Return [x, y] of the center of cell containing provided text 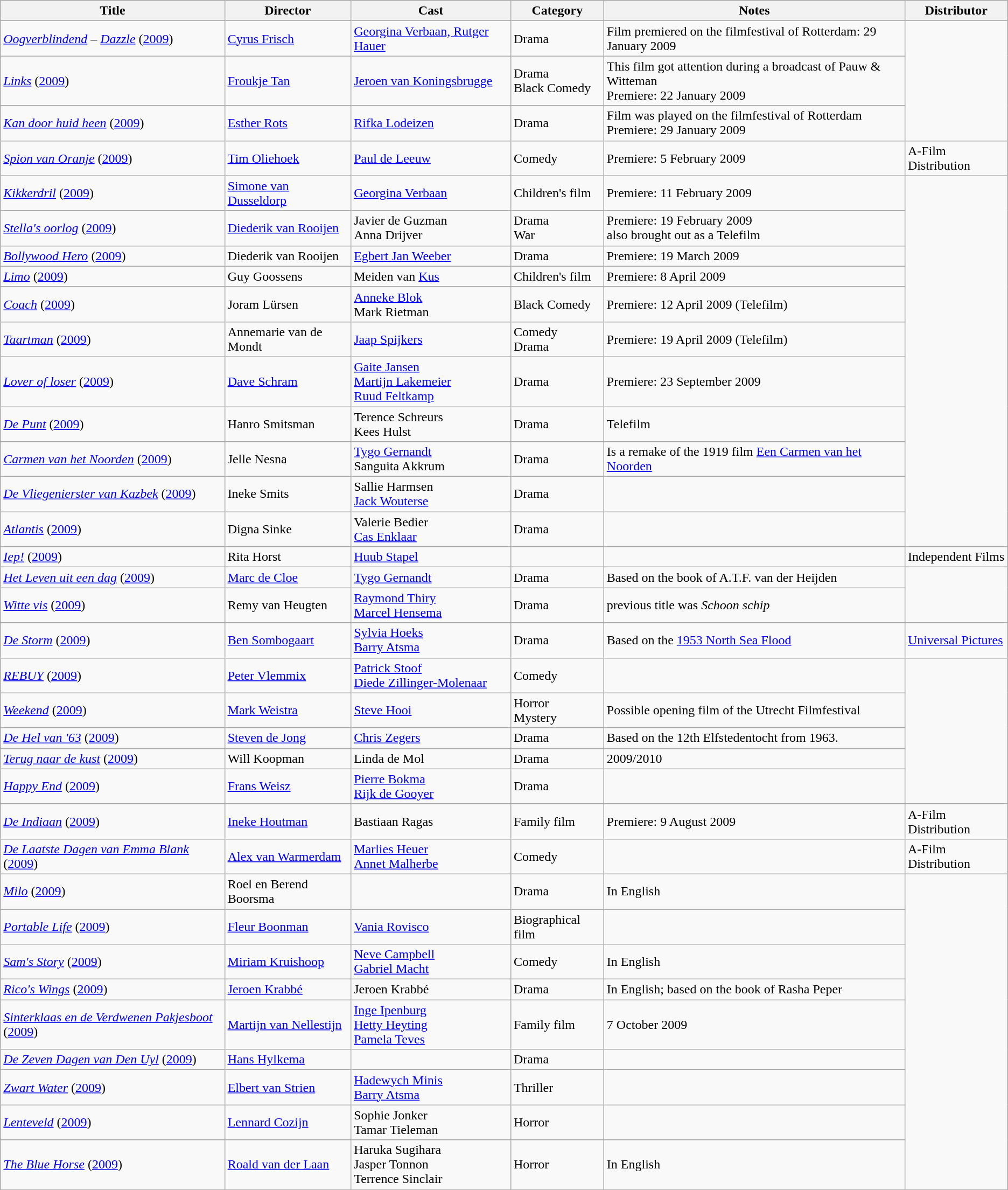
Remy van Heugten [288, 606]
Happy End (2009) [113, 787]
Valerie BedierCas Enklaar [431, 529]
Pierre BokmaRijk de Gooyer [431, 787]
Froukje Tan [288, 81]
Premiere: 19 March 2009 [754, 256]
Coach (2009) [113, 304]
ComedyDrama [557, 339]
Weekend (2009) [113, 710]
Digna Sinke [288, 529]
This film got attention during a broadcast of Pauw & WittemanPremiere: 22 January 2009 [754, 81]
Linda de Mol [431, 758]
Category [557, 11]
De Hel van '63 (2009) [113, 738]
Black Comedy [557, 304]
De Zeven Dagen van Den Uyl (2009) [113, 1060]
Rico's Wings (2009) [113, 990]
De Indiaan (2009) [113, 821]
Steven de Jong [288, 738]
Sylvia HoeksBarry Atsma [431, 640]
De Punt (2009) [113, 423]
Raymond ThiryMarcel Hensema [431, 606]
Based on the 12th Elfstedentocht from 1963. [754, 738]
Tygo Gernandt [431, 577]
Anneke BlokMark Rietman [431, 304]
previous title was Schoon schip [754, 606]
Miriam Kruishoop [288, 962]
Dave Schram [288, 381]
Kan door huid heen (2009) [113, 123]
Jelle Nesna [288, 459]
Premiere: 19 February 2009also brought out as a Telefilm [754, 228]
Limo (2009) [113, 276]
Inge IpenburgHetty HeytingPamela Teves [431, 1025]
Lover of loser (2009) [113, 381]
Tygo GernandtSanguita Akkrum [431, 459]
Egbert Jan Weeber [431, 256]
Biographical film [557, 927]
Witte vis (2009) [113, 606]
Meiden van Kus [431, 276]
Distributor [956, 11]
Bollywood Hero (2009) [113, 256]
Carmen van het Noorden (2009) [113, 459]
Taartman (2009) [113, 339]
Terug naar de kust (2009) [113, 758]
Premiere: 23 September 2009 [754, 381]
Premiere: 9 August 2009 [754, 821]
Het Leven uit een dag (2009) [113, 577]
Roel en Berend Boorsma [288, 891]
Notes [754, 11]
Marlies HeuerAnnet Malherbe [431, 857]
Mark Weistra [288, 710]
Frans Weisz [288, 787]
2009/2010 [754, 758]
Ben Sombogaart [288, 640]
Peter Vlemmix [288, 676]
Universal Pictures [956, 640]
Film was played on the filmfestival of RotterdamPremiere: 29 January 2009 [754, 123]
Ineke Houtman [288, 821]
Hanro Smitsman [288, 423]
Terence SchreursKees Hulst [431, 423]
Chris Zegers [431, 738]
DramaWar [557, 228]
Vania Rovisco [431, 927]
Huub Stapel [431, 557]
Joram Lürsen [288, 304]
Esther Rots [288, 123]
DramaBlack Comedy [557, 81]
In English; based on the book of Rasha Peper [754, 990]
Lenteveld (2009) [113, 1123]
De Vliegenierster van Kazbek (2009) [113, 495]
Thriller [557, 1087]
Based on the book of A.T.F. van der Heijden [754, 577]
Roald van der Laan [288, 1165]
Bastiaan Ragas [431, 821]
Cyrus Frisch [288, 39]
Simone van Dusseldorp [288, 193]
Javier de GuzmanAnna Drijver [431, 228]
Steve Hooi [431, 710]
Spion van Oranje (2009) [113, 158]
The Blue Horse (2009) [113, 1165]
Oogverblindend – Dazzle (2009) [113, 39]
Kikkerdril (2009) [113, 193]
REBUY (2009) [113, 676]
Milo (2009) [113, 891]
Possible opening film of the Utrecht Filmfestival [754, 710]
Premiere: 12 April 2009 (Telefilm) [754, 304]
Lennard Cozijn [288, 1123]
Premiere: 5 February 2009 [754, 158]
Will Koopman [288, 758]
Zwart Water (2009) [113, 1087]
Rita Horst [288, 557]
Hadewych MinisBarry Atsma [431, 1087]
Links (2009) [113, 81]
Martijn van Nellestijn [288, 1025]
Jeroen van Koningsbrugge [431, 81]
Based on the 1953 North Sea Flood [754, 640]
Marc de Cloe [288, 577]
Atlantis (2009) [113, 529]
Elbert van Strien [288, 1087]
Rifka Lodeizen [431, 123]
Iep! (2009) [113, 557]
Sophie JonkerTamar Tieleman [431, 1123]
Tim Oliehoek [288, 158]
Cast [431, 11]
Sam's Story (2009) [113, 962]
Director [288, 11]
Film premiered on the filmfestival of Rotterdam: 29 January 2009 [754, 39]
Premiere: 8 April 2009 [754, 276]
Neve CampbellGabriel Macht [431, 962]
Georgina Verbaan, Rutger Hauer [431, 39]
Independent Films [956, 557]
Jaap Spijkers [431, 339]
Fleur Boonman [288, 927]
Telefilm [754, 423]
Gaite JansenMartijn LakemeierRuud Feltkamp [431, 381]
De Storm (2009) [113, 640]
Sinterklaas en de Verdwenen Pakjesboot (2009) [113, 1025]
Premiere: 11 February 2009 [754, 193]
Annemarie van de Mondt [288, 339]
Patrick StoofDiede Zillinger-Molenaar [431, 676]
7 October 2009 [754, 1025]
Haruka SugiharaJasper TonnonTerrence Sinclair [431, 1165]
Hans Hylkema [288, 1060]
Paul de Leeuw [431, 158]
Guy Goossens [288, 276]
HorrorMystery [557, 710]
Stella's oorlog (2009) [113, 228]
Alex van Warmerdam [288, 857]
Sallie HarmsenJack Wouterse [431, 495]
De Laatste Dagen van Emma Blank (2009) [113, 857]
Is a remake of the 1919 film Een Carmen van het Noorden [754, 459]
Georgina Verbaan [431, 193]
Ineke Smits [288, 495]
Premiere: 19 April 2009 (Telefilm) [754, 339]
Portable Life (2009) [113, 927]
Title [113, 11]
